Return (x, y) of the center of cell containing provided text 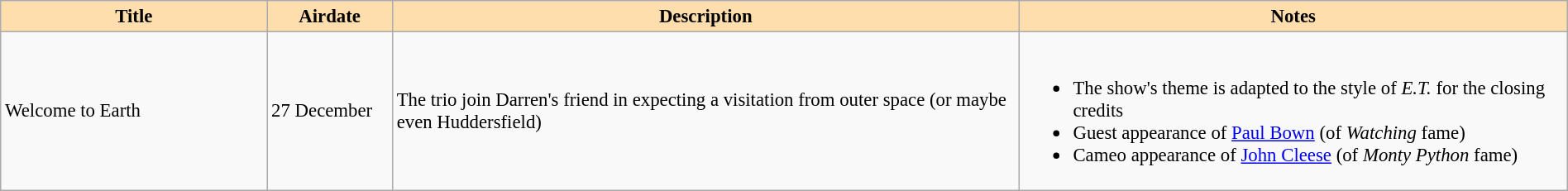
Notes (1293, 17)
Airdate (330, 17)
Description (705, 17)
The trio join Darren's friend in expecting a visitation from outer space (or maybe even Huddersfield) (705, 111)
Title (134, 17)
Welcome to Earth (134, 111)
27 December (330, 111)
